Provide the (X, Y) coordinate of the cell's center where the given text is located.  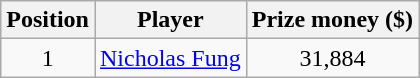
31,884 (332, 58)
Nicholas Fung (170, 58)
1 (48, 58)
Position (48, 20)
Player (170, 20)
Prize money ($) (332, 20)
